Identify which cell holds the provided text, then report its [X, Y] central coordinate. 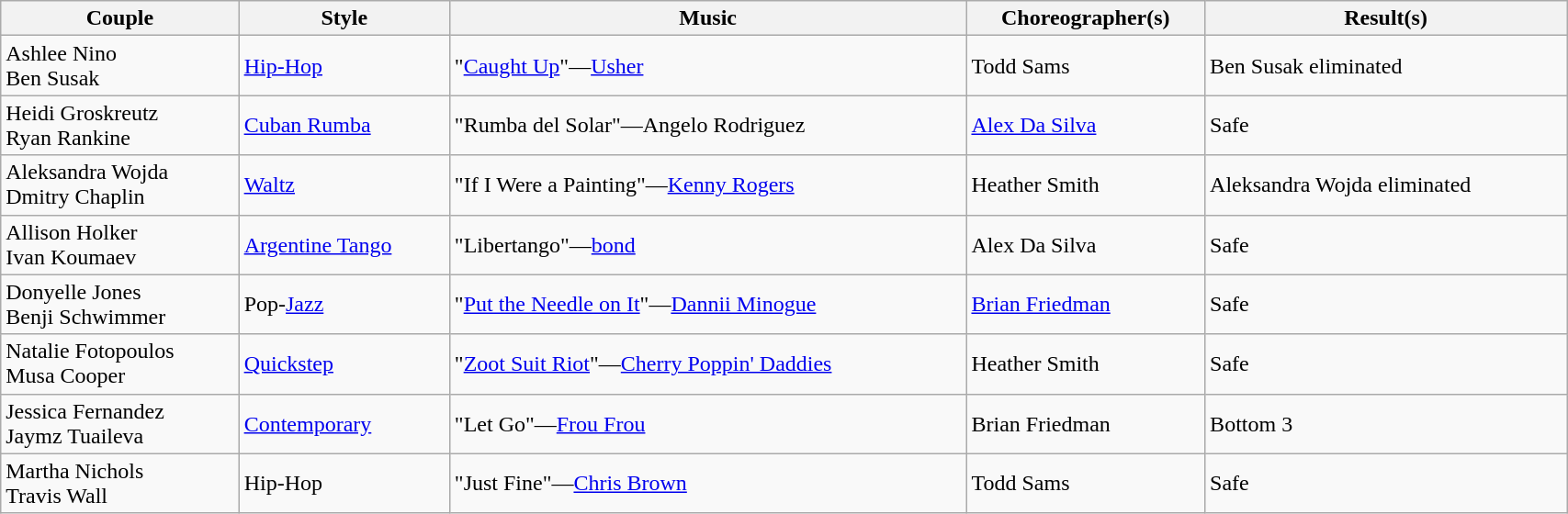
Bottom 3 [1386, 424]
Martha Nichols Travis Wall [119, 483]
Cuban Rumba [344, 125]
Contemporary [344, 424]
"Zoot Suit Riot"—Cherry Poppin' Daddies [707, 363]
"Caught Up"—Usher [707, 66]
"Rumba del Solar"—Angelo Rodriguez [707, 125]
Natalie Fotopoulos Musa Cooper [119, 363]
Style [344, 18]
"Just Fine"—Chris Brown [707, 483]
"Put the Needle on It"—Dannii Minogue [707, 305]
Ashlee Nino Ben Susak [119, 66]
Couple [119, 18]
Waltz [344, 185]
"Let Go"—Frou Frou [707, 424]
Allison Holker Ivan Koumaev [119, 244]
Result(s) [1386, 18]
Heidi Groskreutz Ryan Rankine [119, 125]
Music [707, 18]
Ben Susak eliminated [1386, 66]
Jessica Fernandez Jaymz Tuaileva [119, 424]
Argentine Tango [344, 244]
"Libertango"—bond [707, 244]
"If I Were a Painting"—Kenny Rogers [707, 185]
Donyelle Jones Benji Schwimmer [119, 305]
Aleksandra Wojda Dmitry Chaplin [119, 185]
Choreographer(s) [1086, 18]
Pop-Jazz [344, 305]
Aleksandra Wojda eliminated [1386, 185]
Quickstep [344, 363]
